Return the (X, Y) coordinate for the center point of the cell that contains the specified text.  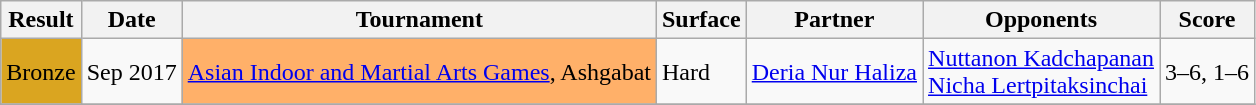
3–6, 1–6 (1208, 72)
Date (132, 20)
Surface (701, 20)
Tournament (419, 20)
Deria Nur Haliza (834, 72)
Score (1208, 20)
Sep 2017 (132, 72)
Hard (701, 72)
Opponents (1042, 20)
Partner (834, 20)
Result (41, 20)
Nuttanon Kadchapanan Nicha Lertpitaksinchai (1042, 72)
Asian Indoor and Martial Arts Games, Ashgabat (419, 72)
Bronze (41, 72)
